Output the (x, y) coordinate of the center of the cell containing the given text.  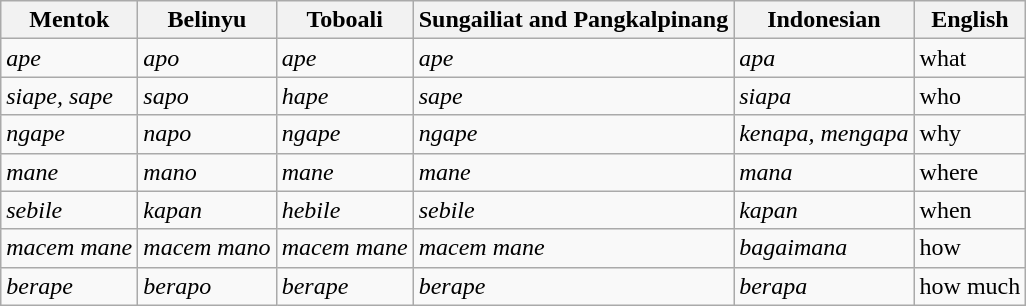
Indonesian (824, 20)
sapo (207, 96)
apo (207, 58)
hebile (344, 210)
apa (824, 58)
where (970, 172)
Mentok (70, 20)
berapa (824, 286)
Sungailiat and Pangkalpinang (574, 20)
bagaimana (824, 248)
Belinyu (207, 20)
how much (970, 286)
English (970, 20)
napo (207, 134)
why (970, 134)
berapo (207, 286)
macem mano (207, 248)
when (970, 210)
siape, sape (70, 96)
sape (574, 96)
mana (824, 172)
hape (344, 96)
siapa (824, 96)
Toboali (344, 20)
mano (207, 172)
what (970, 58)
kenapa, mengapa (824, 134)
who (970, 96)
how (970, 248)
